Provide the [X, Y] coordinate of the cell's center where the given text is located.  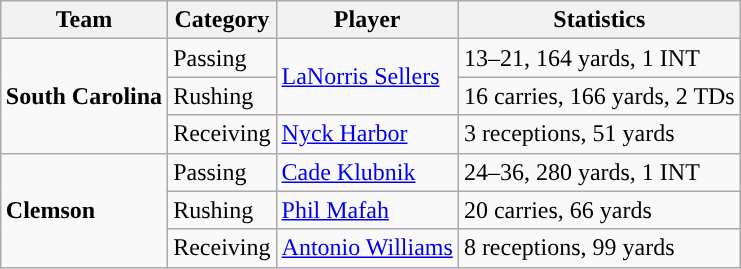
South Carolina [84, 96]
Phil Mafah [367, 210]
Statistics [599, 20]
20 carries, 66 yards [599, 210]
LaNorris Sellers [367, 77]
8 receptions, 99 yards [599, 248]
3 receptions, 51 yards [599, 134]
Player [367, 20]
Antonio Williams [367, 248]
16 carries, 166 yards, 2 TDs [599, 96]
13–21, 164 yards, 1 INT [599, 58]
24–36, 280 yards, 1 INT [599, 172]
Clemson [84, 210]
Cade Klubnik [367, 172]
Team [84, 20]
Category [222, 20]
Nyck Harbor [367, 134]
